Detect which cell encompasses the target text, then output its (X, Y) center coordinate. 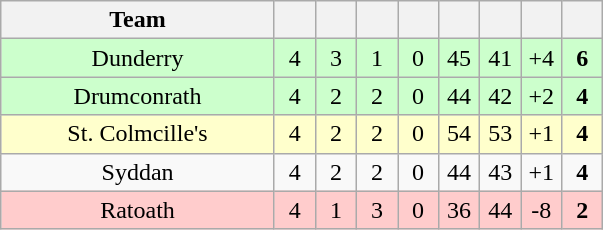
Team (138, 20)
54 (460, 134)
53 (500, 134)
-8 (542, 210)
42 (500, 96)
Drumconrath (138, 96)
41 (500, 58)
45 (460, 58)
36 (460, 210)
Syddan (138, 172)
St. Colmcille's (138, 134)
6 (582, 58)
+2 (542, 96)
+4 (542, 58)
43 (500, 172)
Dunderry (138, 58)
Ratoath (138, 210)
